Extract the (x, y) coordinate from the center of the cell holding the provided text.  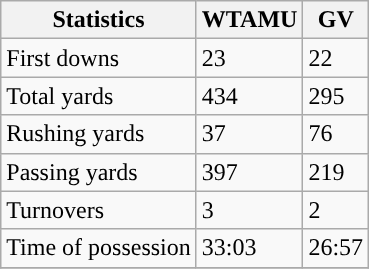
37 (250, 134)
GV (336, 20)
76 (336, 134)
WTAMU (250, 20)
Statistics (99, 20)
434 (250, 96)
Total yards (99, 96)
Turnovers (99, 210)
22 (336, 58)
First downs (99, 58)
Rushing yards (99, 134)
23 (250, 58)
397 (250, 172)
219 (336, 172)
Passing yards (99, 172)
2 (336, 210)
3 (250, 210)
26:57 (336, 248)
33:03 (250, 248)
295 (336, 96)
Time of possession (99, 248)
